Capture the cell that displays the provided text and extract its [X, Y] central coordinate. 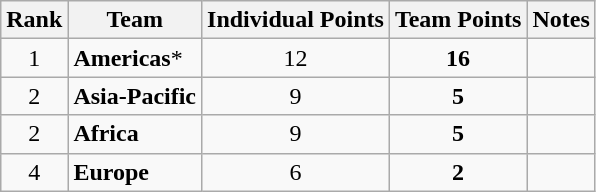
4 [34, 172]
Americas* [135, 58]
Notes [561, 20]
Individual Points [296, 20]
Asia-Pacific [135, 96]
Europe [135, 172]
1 [34, 58]
Rank [34, 20]
6 [296, 172]
16 [458, 58]
12 [296, 58]
Africa [135, 134]
Team Points [458, 20]
Team [135, 20]
